For the text-containing cell, return its midpoint in (x, y) coordinate format. 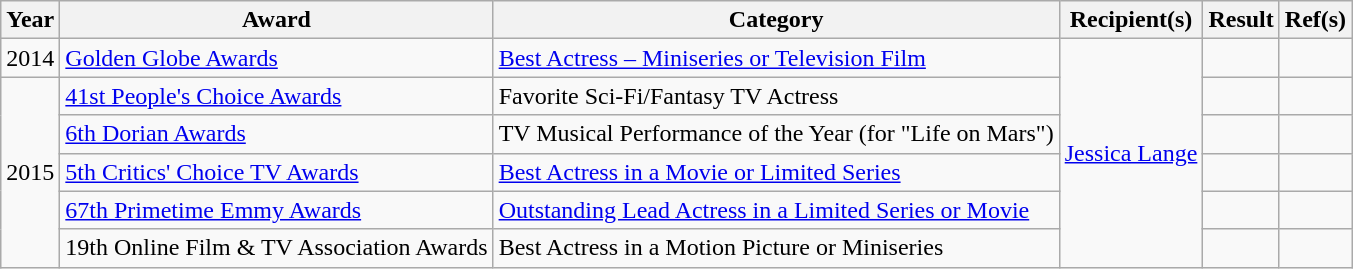
Result (1241, 20)
Award (276, 20)
Ref(s) (1315, 20)
19th Online Film & TV Association Awards (276, 248)
Category (776, 20)
6th Dorian Awards (276, 134)
Outstanding Lead Actress in a Limited Series or Movie (776, 210)
Best Actress in a Motion Picture or Miniseries (776, 248)
Favorite Sci-Fi/Fantasy TV Actress (776, 96)
Jessica Lange (1131, 153)
2015 (30, 172)
41st People's Choice Awards (276, 96)
5th Critics' Choice TV Awards (276, 172)
Year (30, 20)
67th Primetime Emmy Awards (276, 210)
2014 (30, 58)
Golden Globe Awards (276, 58)
Best Actress – Miniseries or Television Film (776, 58)
Recipient(s) (1131, 20)
TV Musical Performance of the Year (for "Life on Mars") (776, 134)
Best Actress in a Movie or Limited Series (776, 172)
